Scan for the cell matching the given text and deliver its [X, Y] coordinate at center. 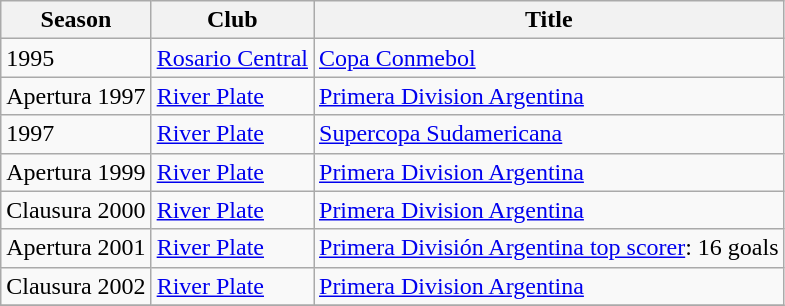
Title [550, 20]
Primera División Argentina top scorer: 16 goals [550, 248]
Copa Conmebol [550, 58]
Club [232, 20]
1997 [76, 134]
Apertura 1999 [76, 172]
Clausura 2000 [76, 210]
Rosario Central [232, 58]
Apertura 2001 [76, 248]
Season [76, 20]
Apertura 1997 [76, 96]
1995 [76, 58]
Supercopa Sudamericana [550, 134]
Clausura 2002 [76, 286]
